Determine the [x, y] coordinate at the center of the cell enclosing the given text.  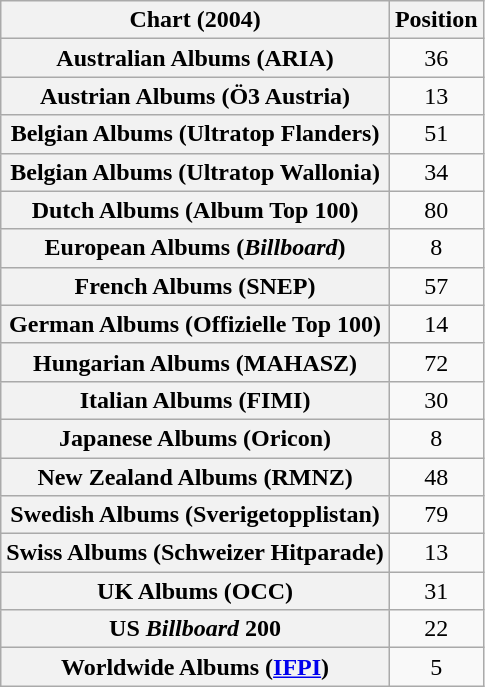
31 [436, 591]
Austrian Albums (Ö3 Austria) [196, 96]
51 [436, 134]
80 [436, 210]
Position [436, 20]
Hungarian Albums (MAHASZ) [196, 362]
Belgian Albums (Ultratop Flanders) [196, 134]
34 [436, 172]
36 [436, 58]
Swedish Albums (Sverigetopplistan) [196, 515]
New Zealand Albums (RMNZ) [196, 477]
79 [436, 515]
57 [436, 286]
Italian Albums (FIMI) [196, 400]
French Albums (SNEP) [196, 286]
5 [436, 667]
European Albums (Billboard) [196, 248]
Worldwide Albums (IFPI) [196, 667]
Dutch Albums (Album Top 100) [196, 210]
Australian Albums (ARIA) [196, 58]
Chart (2004) [196, 20]
UK Albums (OCC) [196, 591]
72 [436, 362]
Belgian Albums (Ultratop Wallonia) [196, 172]
22 [436, 629]
German Albums (Offizielle Top 100) [196, 324]
30 [436, 400]
Swiss Albums (Schweizer Hitparade) [196, 553]
14 [436, 324]
48 [436, 477]
Japanese Albums (Oricon) [196, 438]
US Billboard 200 [196, 629]
